Pinpoint the cell where the given text exists, returning its (x, y) midpoint coordinate. 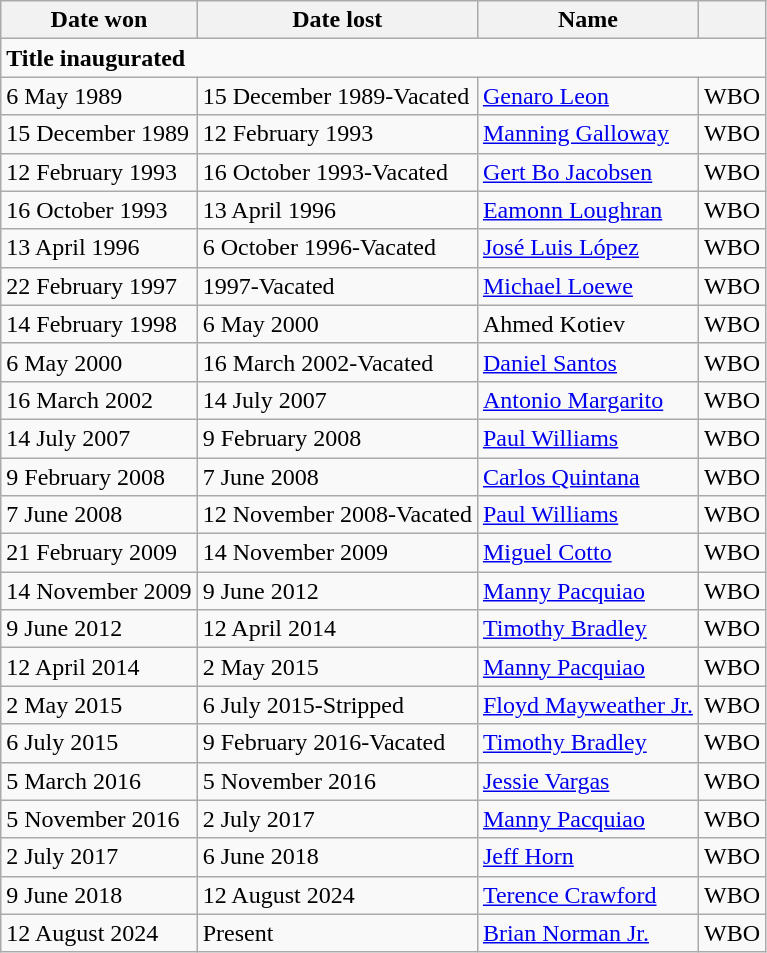
José Luis López (588, 248)
5 March 2016 (99, 781)
15 December 1989-Vacated (337, 96)
6 July 2015 (99, 743)
12 November 2008-Vacated (337, 515)
21 February 2009 (99, 553)
22 February 1997 (99, 286)
Jeff Horn (588, 857)
15 December 1989 (99, 134)
6 June 2018 (337, 857)
1997-Vacated (337, 286)
16 March 2002 (99, 400)
Name (588, 20)
Antonio Margarito (588, 400)
Michael Loewe (588, 286)
Manning Galloway (588, 134)
16 October 1993-Vacated (337, 172)
6 October 1996-Vacated (337, 248)
Jessie Vargas (588, 781)
9 February 2016-Vacated (337, 743)
Terence Crawford (588, 895)
16 October 1993 (99, 210)
Carlos Quintana (588, 477)
Eamonn Loughran (588, 210)
Present (337, 933)
Brian Norman Jr. (588, 933)
Floyd Mayweather Jr. (588, 705)
Title inaugurated (384, 58)
Ahmed Kotiev (588, 324)
Date lost (337, 20)
14 February 1998 (99, 324)
16 March 2002-Vacated (337, 362)
Genaro Leon (588, 96)
Gert Bo Jacobsen (588, 172)
Miguel Cotto (588, 553)
Date won (99, 20)
Daniel Santos (588, 362)
9 June 2018 (99, 895)
6 July 2015-Stripped (337, 705)
6 May 1989 (99, 96)
